Detect which cell encompasses the target text, then output its (x, y) center coordinate. 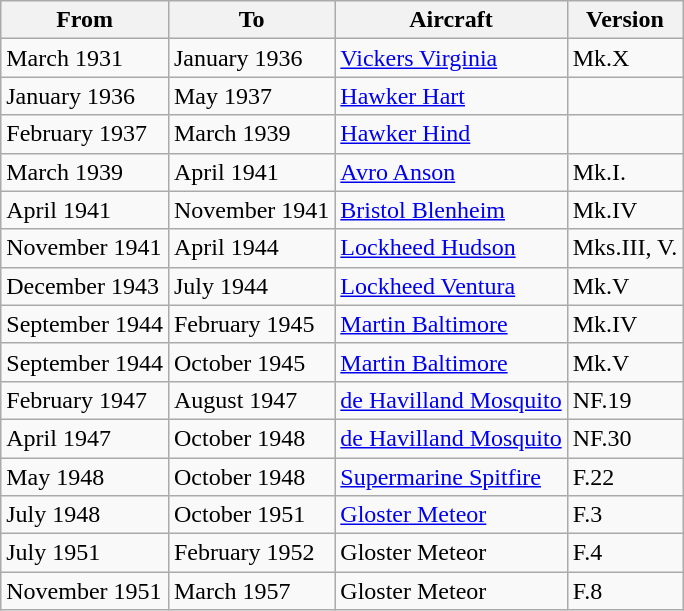
April 1944 (251, 248)
Vickers Virginia (451, 58)
Mks.III, V. (625, 248)
October 1945 (251, 362)
August 1947 (251, 400)
April 1947 (85, 438)
F.8 (625, 591)
Supermarine Spitfire (451, 477)
NF.19 (625, 400)
F.22 (625, 477)
Lockheed Ventura (451, 286)
Version (625, 20)
November 1951 (85, 591)
Mk.X (625, 58)
February 1945 (251, 324)
March 1931 (85, 58)
NF.30 (625, 438)
December 1943 (85, 286)
Avro Anson (451, 172)
July 1951 (85, 553)
Hawker Hind (451, 134)
February 1952 (251, 553)
October 1951 (251, 515)
Aircraft (451, 20)
To (251, 20)
July 1944 (251, 286)
Bristol Blenheim (451, 210)
July 1948 (85, 515)
Lockheed Hudson (451, 248)
Mk.I. (625, 172)
F.4 (625, 553)
F.3 (625, 515)
From (85, 20)
February 1937 (85, 134)
March 1957 (251, 591)
May 1948 (85, 477)
February 1947 (85, 400)
Hawker Hart (451, 96)
May 1937 (251, 96)
